Search for the cell housing the specified text and yield its (x, y) center coordinate. 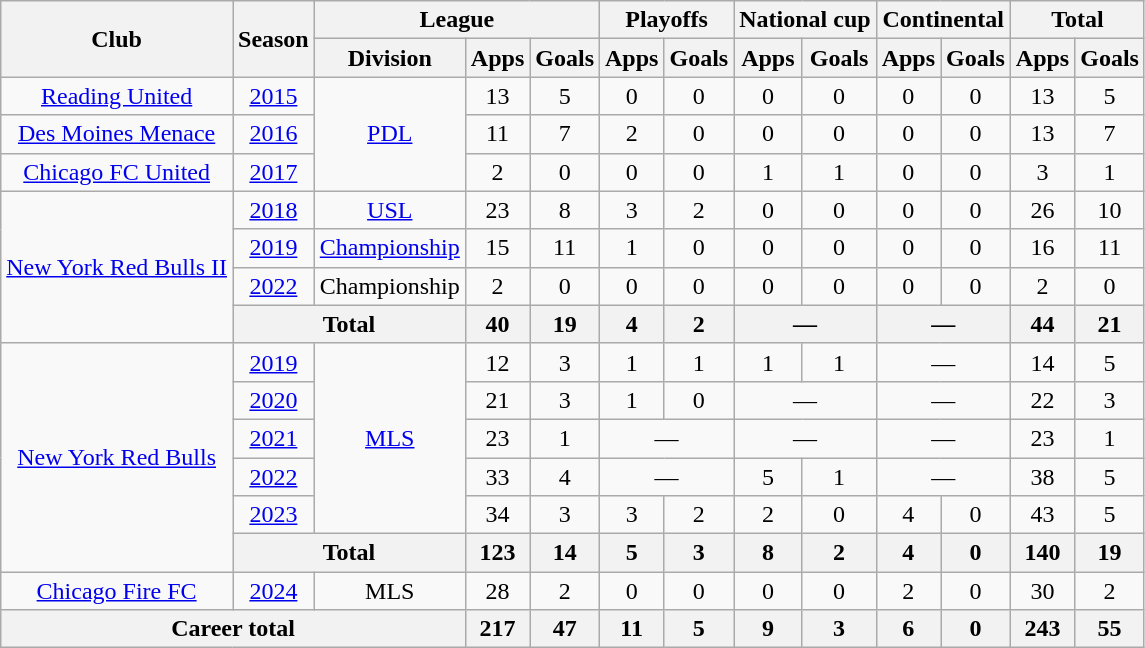
44 (1042, 324)
Reading United (117, 96)
USL (390, 210)
Des Moines Menace (117, 134)
16 (1042, 248)
Continental (943, 20)
43 (1042, 515)
National cup (805, 20)
28 (497, 591)
Season (273, 39)
30 (1042, 591)
2015 (273, 96)
2024 (273, 591)
33 (497, 477)
New York Red Bulls II (117, 267)
140 (1042, 553)
47 (565, 629)
9 (768, 629)
Career total (234, 629)
10 (1110, 210)
243 (1042, 629)
55 (1110, 629)
PDL (390, 134)
Club (117, 39)
2016 (273, 134)
Chicago FC United (117, 172)
Division (390, 58)
Playoffs (667, 20)
Chicago Fire FC (117, 591)
26 (1042, 210)
34 (497, 515)
League (456, 20)
38 (1042, 477)
New York Red Bulls (117, 457)
2023 (273, 515)
217 (497, 629)
123 (497, 553)
2017 (273, 172)
15 (497, 248)
2021 (273, 438)
40 (497, 324)
6 (908, 629)
12 (497, 362)
2020 (273, 400)
2018 (273, 210)
22 (1042, 400)
